Output the [X, Y] coordinate of the center of the cell containing the given text.  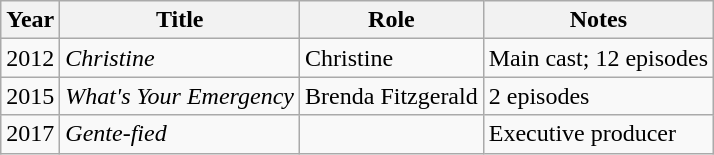
2017 [30, 134]
Brenda Fitzgerald [392, 96]
Title [180, 20]
2 episodes [598, 96]
Year [30, 20]
2012 [30, 58]
Main cast; 12 episodes [598, 58]
What's Your Emergency [180, 96]
Role [392, 20]
Executive producer [598, 134]
Gente-fied [180, 134]
Notes [598, 20]
2015 [30, 96]
